Pinpoint the cell where the given text exists, returning its [x, y] midpoint coordinate. 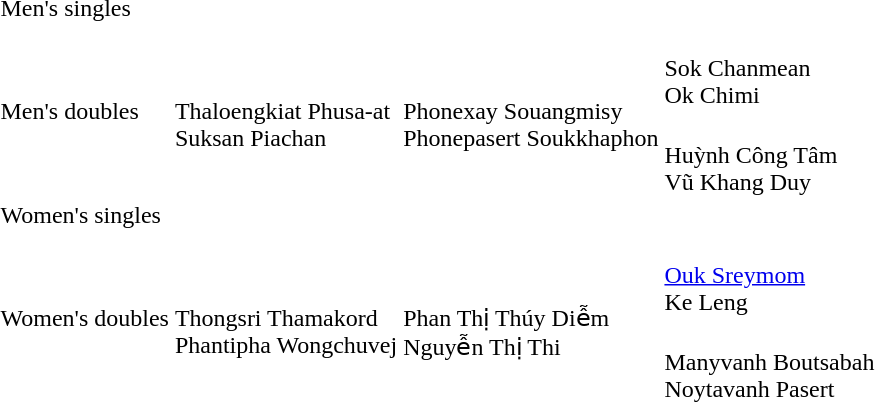
Thaloengkiat Phusa-atSuksan Piachan [286, 112]
Phonexay SouangmisyPhonepasert Soukkhaphon [531, 112]
